Search for the cell housing the specified text and yield its [X, Y] center coordinate. 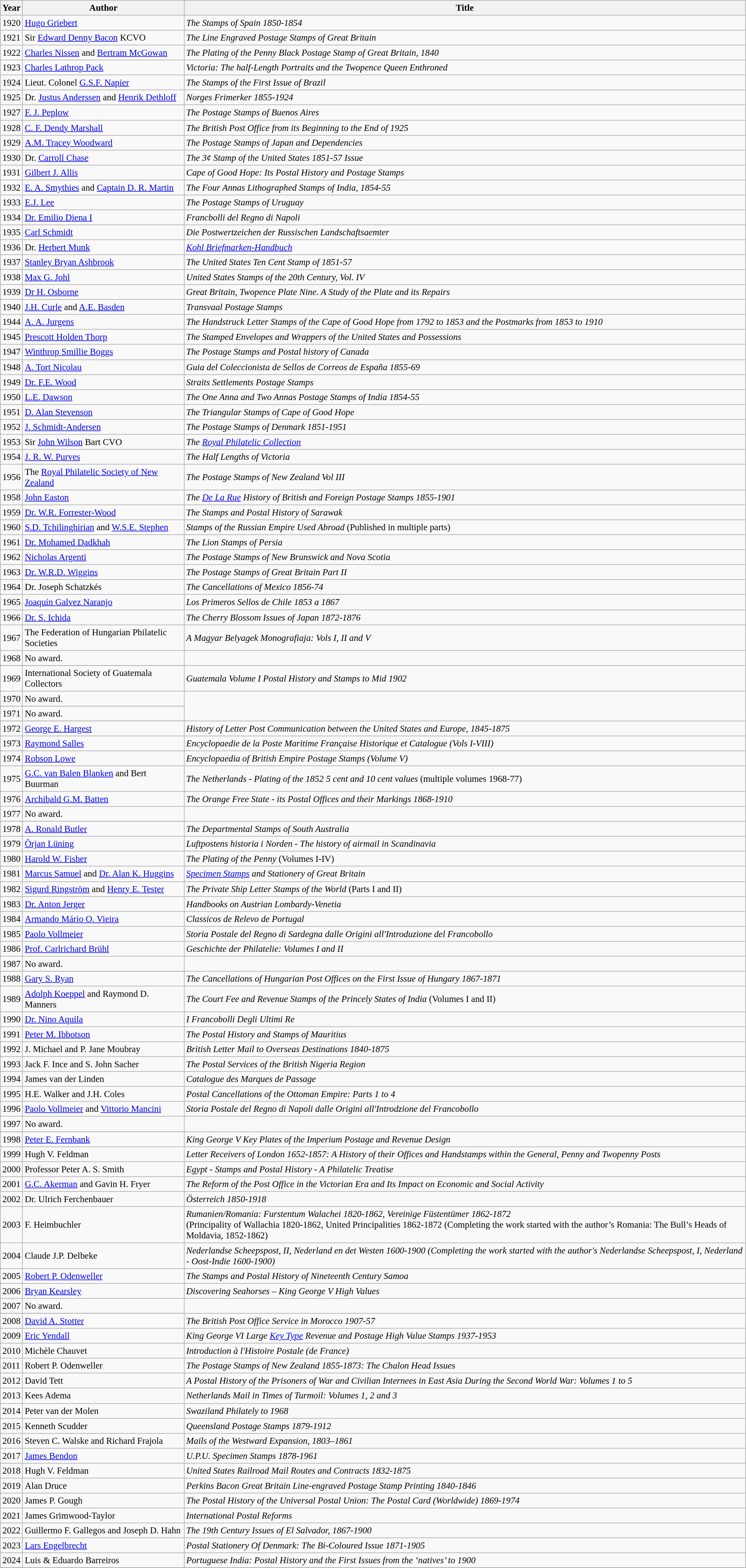
Handbooks on Austrian Lombardy-Venetia [465, 904]
A.M. Tracey Woodward [104, 143]
1936 [12, 247]
2016 [12, 1441]
Örjan Lüning [104, 844]
1986 [12, 949]
Gilbert J. Allis [104, 172]
The British Post Office Service in Morocco 1907-57 [465, 1321]
Specimen Stamps and Stationery of Great Britain [465, 874]
G.C. van Balen Blanken and Bert Buurman [104, 779]
David A. Stotter [104, 1321]
Postal Stationery Of Denmark: The Bi-Coloured Issue 1871-1905 [465, 1546]
King George VI Large Key Type Revenue and Postage High Value Stamps 1937-1953 [465, 1336]
1990 [12, 1019]
King George V Key Plates of the Imperium Postage and Revenue Design [465, 1139]
Year [12, 8]
United States Stamps of the 20th Century, Vol. IV [465, 277]
The Postage Stamps of Great Britain Part II [465, 572]
Storia Postale del Regno di Sardegna dalle Origini all'Introduzione del Francobollo [465, 934]
2002 [12, 1199]
The Stamped Envelopes and Wrappers of the United States and Possessions [465, 337]
Guatemala Volume I Postal History and Stamps to Mid 1902 [465, 678]
Raymond Salles [104, 744]
1964 [12, 587]
Peter M. Ibbotson [104, 1035]
The Plating of the Penny Black Postage Stamp of Great Britain, 1840 [465, 53]
Archibald G.M. Batten [104, 799]
J.H. Curle and A.E. Basden [104, 307]
The Line Engraved Postage Stamps of Great Britain [465, 38]
1949 [12, 382]
Sir Edward Denny Bacon KCVO [104, 38]
Letter Receivers of London 1652-1857: A History of their Offices and Handstamps within the General, Penny and Twopenny Posts [465, 1154]
1973 [12, 744]
Dr. Herbert Munk [104, 247]
Encyclopaedia of British Empire Postage Stamps (Volume V) [465, 758]
J. Schmidt-Andersen [104, 427]
1963 [12, 572]
1928 [12, 128]
Luftpostens historia i Norden - The history of airmail in Scandinavia [465, 844]
Nicholas Argenti [104, 557]
Die Postwertzeichen der Russischen Landschaftsaemter [465, 232]
1972 [12, 728]
Robson Lowe [104, 758]
The British Post Office from its Beginning to the End of 1925 [465, 128]
Mails of the Westward Expansion, 1803–1861 [465, 1441]
1935 [12, 232]
1961 [12, 543]
Peter van der Molen [104, 1411]
1934 [12, 217]
Queensland Postage Stamps 1879-1912 [465, 1426]
1991 [12, 1035]
James Grimwood-Taylor [104, 1515]
2021 [12, 1515]
1983 [12, 904]
2013 [12, 1396]
Dr. Ulrich Ferchenbauer [104, 1199]
A Magyar Belyagek Monografiaja: Vols I, II and V [465, 638]
The Cancellations of Mexico 1856-74 [465, 587]
Stamps of the Russian Empire Used Abroad (Published in multiple parts) [465, 527]
1931 [12, 172]
Dr. S. Ichida [104, 617]
The Orange Free State - its Postal Offices and their Markings 1868-1910 [465, 799]
2003 [12, 1225]
2020 [12, 1501]
Francbolli del Regno di Napoli [465, 217]
Carl Schmidt [104, 232]
F. Heimbuchler [104, 1225]
Kohl Briefmarken-Handbuch [465, 247]
Armando Mário O. Vieira [104, 919]
1927 [12, 113]
L.E. Dawson [104, 397]
Dr. Anton Jerger [104, 904]
1993 [12, 1064]
1924 [12, 83]
I Francobolli Degli Ultimi Re [465, 1019]
The Stamps and Postal History of Nineteenth Century Samoa [465, 1276]
The Postage Stamps of Uruguay [465, 203]
1969 [12, 678]
2023 [12, 1546]
2014 [12, 1411]
The Postage Stamps of New Brunswick and Nova Scotia [465, 557]
1921 [12, 38]
H.E. Walker and J.H. Coles [104, 1094]
Transvaal Postage Stamps [465, 307]
Kees Adema [104, 1396]
United States Railroad Mail Routes and Contracts 1832-1875 [465, 1471]
The Private Ship Letter Stamps of the World (Parts I and II) [465, 889]
1980 [12, 859]
1965 [12, 602]
1994 [12, 1079]
1954 [12, 457]
2007 [12, 1306]
John Easton [104, 498]
1923 [12, 68]
The Postal Services of the British Nigeria Region [465, 1064]
David Tett [104, 1381]
A. Tort Nicolau [104, 367]
1933 [12, 203]
Dr. F.E. Wood [104, 382]
The Four Annas Lithographed Stamps of India, 1854-55 [465, 187]
Joaquín Galvez Naranjo [104, 602]
Dr. W.R. Forrester-Wood [104, 513]
1953 [12, 442]
Charles Nissen and Bertram McGowan [104, 53]
2017 [12, 1456]
1958 [12, 498]
Swaziland Philately to 1968 [465, 1411]
British Letter Mail to Overseas Destinations 1840-1875 [465, 1049]
Guillermo F. Gallegos and Joseph D. Hahn [104, 1531]
The Postal History and Stamps of Mauritius [465, 1035]
Paolo Vollmeier and Vittorio Mancini [104, 1109]
Egypt - Stamps and Postal History - A Philatelic Treatise [465, 1169]
1981 [12, 874]
1920 [12, 23]
James van der Linden [104, 1079]
Dr. Emilio Diena I [104, 217]
Harold W. Fisher [104, 859]
1937 [12, 262]
The Stamps and Postal History of Sarawak [465, 513]
2011 [12, 1366]
1959 [12, 513]
2022 [12, 1531]
The Cancellations of Hungarian Post Offices on the First Issue of Hungary 1867-1871 [465, 979]
U.P.U. Specimen Stamps 1878-1961 [465, 1456]
Max G. Johl [104, 277]
Jack F. Ince and S. John Sacher [104, 1064]
1998 [12, 1139]
1948 [12, 367]
J. Michael and P. Jane Moubray [104, 1049]
The Postage Stamps of New Zealand Vol III [465, 477]
2009 [12, 1336]
Dr. Nino Aquila [104, 1019]
A. A. Jurgens [104, 322]
1992 [12, 1049]
2005 [12, 1276]
1945 [12, 337]
2019 [12, 1486]
1984 [12, 919]
Gary S. Ryan [104, 979]
Hugo Griebert [104, 23]
Professor Peter A. S. Smith [104, 1169]
Adolph Koeppel and Raymond D. Manners [104, 999]
1979 [12, 844]
2008 [12, 1321]
1960 [12, 527]
Kenneth Scudder [104, 1426]
The Royal Philatelic Society of New Zealand [104, 477]
The United States Ten Cent Stamp of 1851-57 [465, 262]
1932 [12, 187]
The De La Rue History of British and Foreign Postage Stamps 1855-1901 [465, 498]
The Reform of the Post Office in the Victorian Era and Its Impact on Economic and Social Activity [465, 1184]
Author [104, 8]
The Triangular Stamps of Cape of Good Hope [465, 412]
The Lion Stamps of Persia [465, 543]
1922 [12, 53]
Guia del Coleccionista de Sellos de Correos de España 1855-69 [465, 367]
1967 [12, 638]
The Netherlands - Plating of the 1852 5 cent and 10 cent values (multiple volumes 1968-77) [465, 779]
1970 [12, 699]
Luis & Eduardo Barreiros [104, 1560]
The Handstruck Letter Stamps of the Cape of Good Hope from 1792 to 1853 and the Postmarks from 1853 to 1910 [465, 322]
Dr. Justus Anderssen and Henrik Dethloff [104, 98]
The Royal Philatelic Collection [465, 442]
Victoria: The half-Length Portraits and the Twopence Queen Enthroned [465, 68]
1999 [12, 1154]
James Bendon [104, 1456]
2024 [12, 1560]
J. R. W. Purves [104, 457]
2015 [12, 1426]
Claude J.P. Delbeke [104, 1256]
The Postage Stamps of New Zealand 1855-1873: The Chalon Head Issues [465, 1366]
Discovering Seahorses – King George V High Values [465, 1291]
1956 [12, 477]
Geschichte der Philatelie: Volumes I and II [465, 949]
1939 [12, 292]
S.D. Tchilinghirian and W.S.E. Stephen [104, 527]
1944 [12, 322]
Lieut. Colonel G.S.F. Napier [104, 83]
1938 [12, 277]
Encyclopaedie de la Poste Maritime Française Historique et Catalogue (Vols I-VIII) [465, 744]
Alan Druce [104, 1486]
The Postage Stamps of Buenos Aires [465, 113]
Dr H. Osborne [104, 292]
History of Letter Post Communication between the United States and Europe, 1845-1875 [465, 728]
Österreich 1850-1918 [465, 1199]
1925 [12, 98]
Portuguese India: Postal History and the First Issues from the ‘natives’ to 1900 [465, 1560]
1995 [12, 1094]
1988 [12, 979]
2000 [12, 1169]
1951 [12, 412]
The Postage Stamps of Denmark 1851-1951 [465, 427]
2004 [12, 1256]
International Society of Guatemala Collectors [104, 678]
Lars Engelbrecht [104, 1546]
Classicos de Relevo de Portugal [465, 919]
1929 [12, 143]
Straits Settlements Postage Stamps [465, 382]
The 3¢ Stamp of the United States 1851-57 Issue [465, 158]
Prof. Carlrichard Brühl [104, 949]
The Postage Stamps and Postal history of Canada [465, 352]
The Half Lengths of Victoria [465, 457]
1974 [12, 758]
International Postal Reforms [465, 1515]
C. F. Dendy Marshall [104, 128]
1952 [12, 427]
The 19th Century Issues of El Salvador, 1867-1900 [465, 1531]
G.C. Akerman and Gavin H. Fryer [104, 1184]
1966 [12, 617]
The Postage Stamps of Japan and Dependencies [465, 143]
Introduction à l'Histoire Postale (de France) [465, 1351]
The One Anna and Two Annas Postage Stamps of India 1854-55 [465, 397]
2012 [12, 1381]
1971 [12, 714]
A. Ronald Butler [104, 829]
Sir John Wilson Bart CVO [104, 442]
2006 [12, 1291]
George E. Hargest [104, 728]
1978 [12, 829]
Title [465, 8]
Great Britain, Twopence Plate Nine. A Study of the Plate and its Repairs [465, 292]
Peter E. Fernbank [104, 1139]
1950 [12, 397]
Marcus Samuel and Dr. Alan K. Huggins [104, 874]
D. Alan Stevenson [104, 412]
1930 [12, 158]
Norges Frimerker 1855-1924 [465, 98]
1996 [12, 1109]
1977 [12, 814]
1989 [12, 999]
Stanley Bryan Ashbrook [104, 262]
F. J. Peplow [104, 113]
Perkins Bacon Great Britain Line-engraved Postage Stamp Printing 1840-1846 [465, 1486]
The Stamps of the First Issue of Brazil [465, 83]
Steven C. Walske and Richard Frajola [104, 1441]
Dr. W.R.D. Wiggins [104, 572]
A Postal History of the Prisoners of War and Civilian Internees in East Asia During the Second World War: Volumes 1 to 5 [465, 1381]
1940 [12, 307]
The Cherry Blossom Issues of Japan 1872-1876 [465, 617]
Netherlands Mail in Times of Turmoil: Volumes 1, 2 and 3 [465, 1396]
1968 [12, 658]
Dr. Joseph Schatzkés [104, 587]
2018 [12, 1471]
James P. Gough [104, 1501]
The Federation of Hungarian Philatelic Societies [104, 638]
1997 [12, 1124]
Dr. Mohamed Dadkhah [104, 543]
The Plating of the Penny (Volumes I-IV) [465, 859]
1947 [12, 352]
The Stamps of Spain 1850-1854 [465, 23]
The Court Fee and Revenue Stamps of the Princely States of India (Volumes I and II) [465, 999]
Prescott Holden Thorp [104, 337]
2010 [12, 1351]
Cape of Good Hope: Its Postal History and Postage Stamps [465, 172]
Postal Cancellations of the Ottoman Empire: Parts 1 to 4 [465, 1094]
Eric Yendall [104, 1336]
1985 [12, 934]
1976 [12, 799]
Charles Lathrop Pack [104, 68]
Bryan Kearsley [104, 1291]
Michèle Chauvet [104, 1351]
E.J. Lee [104, 203]
The Postal History of the Universal Postal Union: The Postal Card (Worldwide) 1869-1974 [465, 1501]
1962 [12, 557]
Winthrop Smillie Boggs [104, 352]
The Departmental Stamps of South Australia [465, 829]
Dr. Carroll Chase [104, 158]
Paolo Vollmeier [104, 934]
1987 [12, 964]
1982 [12, 889]
E. A. Smythies and Captain D. R. Martin [104, 187]
Los Primeros Sellos de Chile 1853 a 1867 [465, 602]
Sigurd Ringström and Henry E. Tester [104, 889]
Storia Postale del Regno di Napoli dalle Origini all'Introdzione del Francobollo [465, 1109]
1975 [12, 779]
Catalogue des Marques de Passage [465, 1079]
2001 [12, 1184]
